Determine the (x, y) coordinate at the center of the cell enclosing the given text.  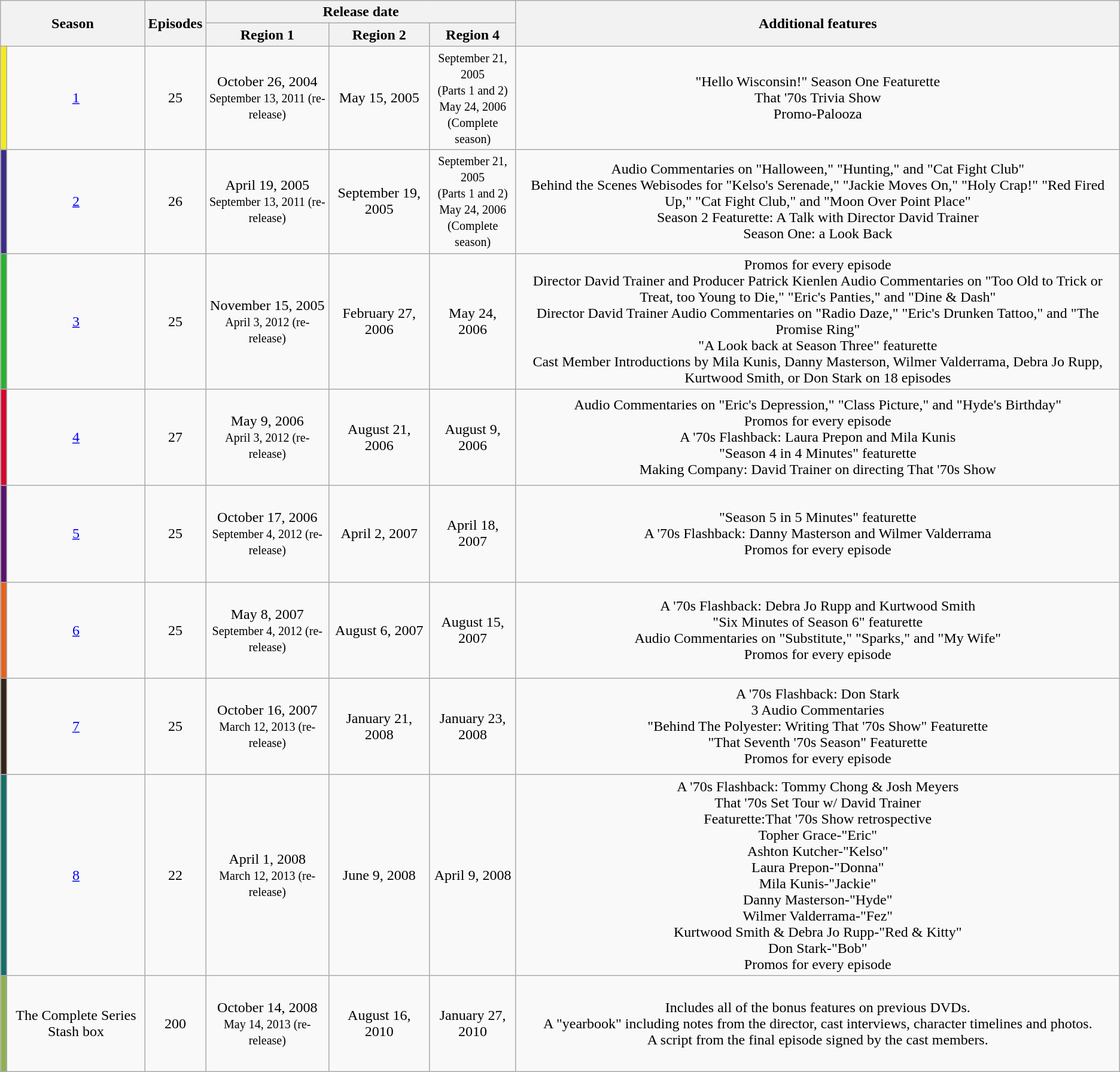
22 (175, 875)
"Hello Wisconsin!" Season One FeaturetteThat '70s Trivia ShowPromo-Palooza (817, 98)
April 1, 2008March 12, 2013 (re-release) (267, 875)
August 6, 2007 (379, 630)
Additional features (817, 23)
August 16, 2010 (379, 1024)
6 (76, 630)
8 (76, 875)
5 (76, 534)
May 24, 2006 (473, 321)
April 9, 2008 (473, 875)
27 (175, 437)
May 15, 2005 (379, 98)
26 (175, 201)
January 21, 2008 (379, 727)
January 23, 2008 (473, 727)
Release date (361, 12)
The Complete Series Stash box (76, 1024)
3 (76, 321)
April 2, 2007 (379, 534)
Region 1 (267, 35)
200 (175, 1024)
August 21, 2006 (379, 437)
Episodes (175, 23)
April 19, 2005September 13, 2011 (re-release) (267, 201)
January 27, 2010 (473, 1024)
2 (76, 201)
1 (76, 98)
Region 4 (473, 35)
August 15, 2007 (473, 630)
7 (76, 727)
October 17, 2006September 4, 2012 (re-release) (267, 534)
May 8, 2007September 4, 2012 (re-release) (267, 630)
October 26, 2004September 13, 2011 (re-release) (267, 98)
August 9, 2006 (473, 437)
November 15, 2005April 3, 2012 (re-release) (267, 321)
October 14, 2008May 14, 2013 (re-release) (267, 1024)
4 (76, 437)
February 27, 2006 (379, 321)
April 18, 2007 (473, 534)
"Season 5 in 5 Minutes" featuretteA '70s Flashback: Danny Masterson and Wilmer ValderramaPromos for every episode (817, 534)
September 19, 2005 (379, 201)
Season (73, 23)
June 9, 2008 (379, 875)
Region 2 (379, 35)
May 9, 2006April 3, 2012 (re-release) (267, 437)
October 16, 2007March 12, 2013 (re-release) (267, 727)
